Capture the cell that displays the provided text and extract its (x, y) central coordinate. 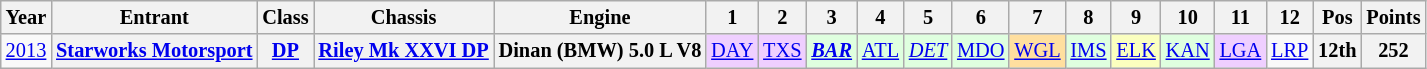
252 (1393, 51)
Riley Mk XXVI DP (404, 51)
MDO (980, 51)
Starworks Motorsport (154, 51)
WGL (1037, 51)
Engine (600, 17)
10 (1188, 17)
6 (980, 17)
8 (1088, 17)
LGA (1241, 51)
2013 (26, 51)
4 (880, 17)
Year (26, 17)
Entrant (154, 17)
LRP (1290, 51)
7 (1037, 17)
Chassis (404, 17)
1 (732, 17)
Pos (1337, 17)
3 (831, 17)
DP (285, 51)
ATL (880, 51)
11 (1241, 17)
TXS (782, 51)
12 (1290, 17)
BAR (831, 51)
Points (1393, 17)
DAY (732, 51)
12th (1337, 51)
ELK (1136, 51)
KAN (1188, 51)
5 (928, 17)
9 (1136, 17)
2 (782, 17)
Dinan (BMW) 5.0 L V8 (600, 51)
DET (928, 51)
Class (285, 17)
IMS (1088, 51)
